Detect which cell encompasses the target text, then output its [X, Y] center coordinate. 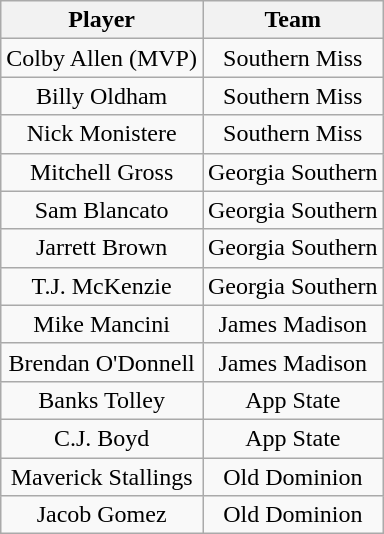
Player [102, 20]
T.J. McKenzie [102, 286]
Billy Oldham [102, 96]
Team [292, 20]
Jacob Gomez [102, 515]
Maverick Stallings [102, 477]
Brendan O'Donnell [102, 362]
C.J. Boyd [102, 438]
Mitchell Gross [102, 172]
Colby Allen (MVP) [102, 58]
Nick Monistere [102, 134]
Jarrett Brown [102, 248]
Mike Mancini [102, 324]
Banks Tolley [102, 400]
Sam Blancato [102, 210]
